Pinpoint the cell where the given text exists, returning its (x, y) midpoint coordinate. 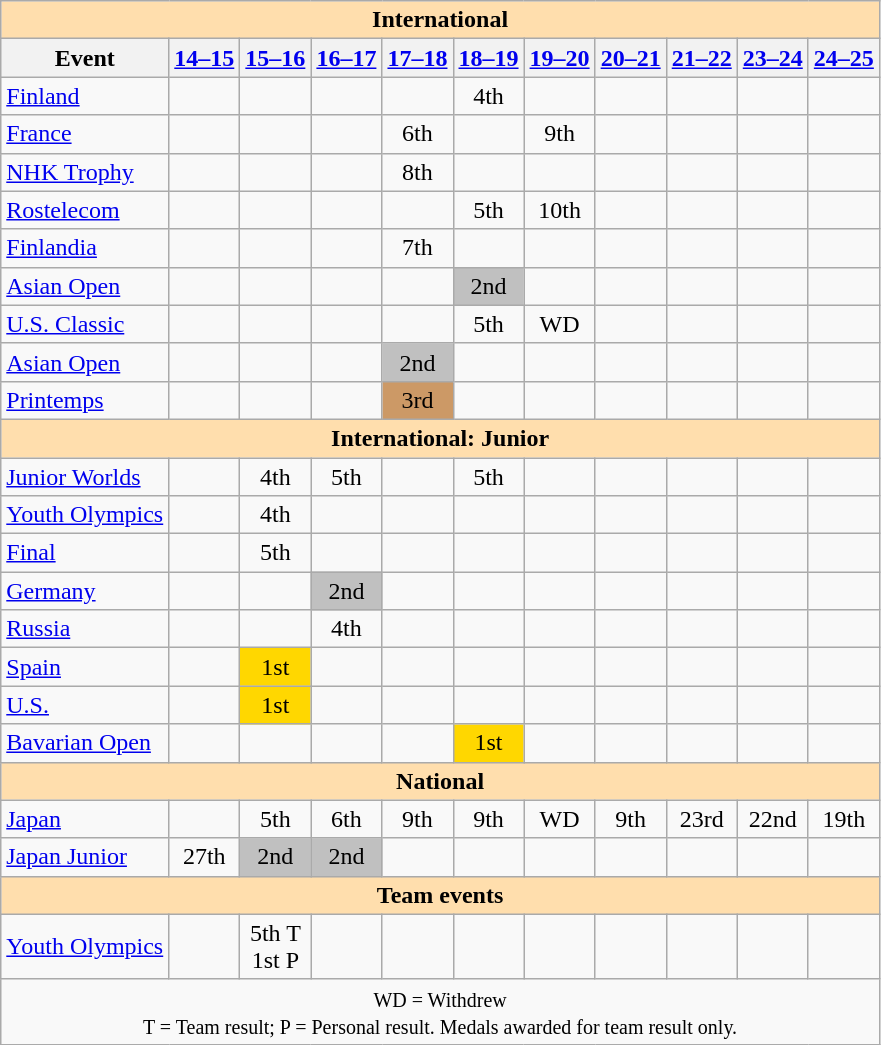
15–16 (276, 58)
Russia (85, 629)
Team events (440, 895)
19th (844, 819)
16–17 (346, 58)
Spain (85, 667)
Rostelecom (85, 210)
Final (85, 553)
France (85, 134)
Japan (85, 819)
19–20 (560, 58)
22nd (772, 819)
U.S. (85, 705)
21–22 (702, 58)
International (440, 20)
23rd (702, 819)
Finlandia (85, 248)
Japan Junior (85, 857)
Germany (85, 591)
5th T 1st P (276, 946)
WD = Withdrew T = Team result; P = Personal result. Medals awarded for team result only. (440, 1012)
Bavarian Open (85, 743)
8th (418, 172)
17–18 (418, 58)
18–19 (488, 58)
24–25 (844, 58)
7th (418, 248)
National (440, 781)
27th (204, 857)
20–21 (630, 58)
International: Junior (440, 438)
NHK Trophy (85, 172)
23–24 (772, 58)
Junior Worlds (85, 477)
Printemps (85, 400)
U.S. Classic (85, 324)
10th (560, 210)
Finland (85, 96)
3rd (418, 400)
Event (85, 58)
14–15 (204, 58)
